Find where the given text appears and provide that cell's center as [X, Y] coordinate. 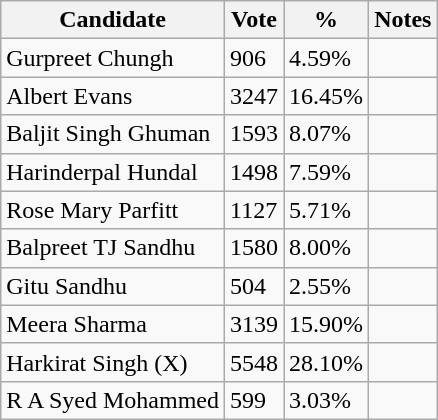
28.10% [326, 362]
1127 [254, 210]
1580 [254, 248]
Balpreet TJ Sandhu [113, 248]
7.59% [326, 172]
3139 [254, 324]
1498 [254, 172]
Baljit Singh Ghuman [113, 134]
Notes [403, 20]
Rose Mary Parfitt [113, 210]
2.55% [326, 286]
1593 [254, 134]
3.03% [326, 400]
3247 [254, 96]
Harinderpal Hundal [113, 172]
599 [254, 400]
Harkirat Singh (X) [113, 362]
Candidate [113, 20]
16.45% [326, 96]
R A Syed Mohammed [113, 400]
5.71% [326, 210]
% [326, 20]
Vote [254, 20]
15.90% [326, 324]
Meera Sharma [113, 324]
Gurpreet Chungh [113, 58]
906 [254, 58]
4.59% [326, 58]
8.00% [326, 248]
504 [254, 286]
8.07% [326, 134]
Albert Evans [113, 96]
Gitu Sandhu [113, 286]
5548 [254, 362]
